Search for the cell housing the specified text and yield its (X, Y) center coordinate. 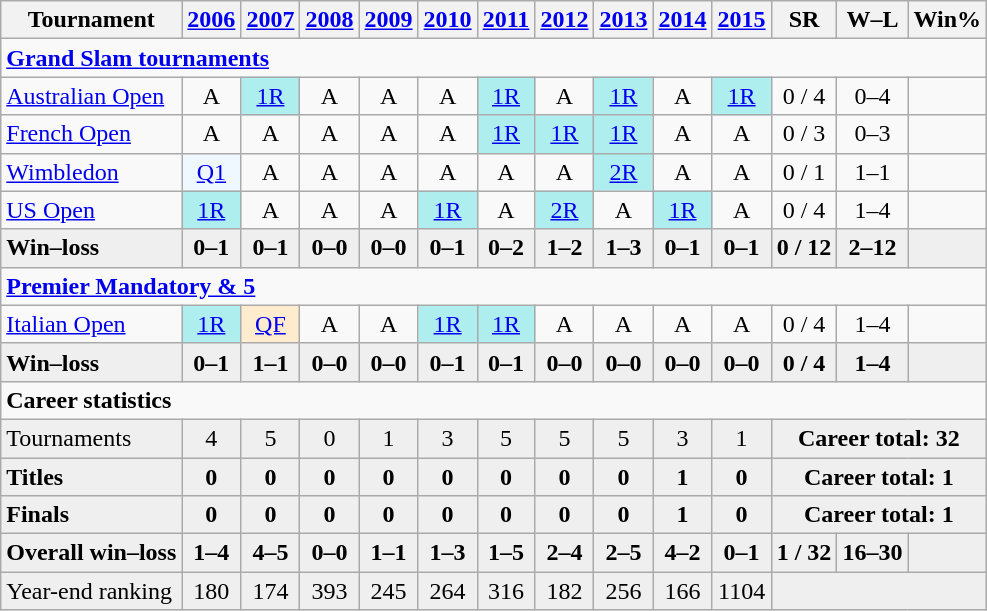
Career statistics (494, 400)
Italian Open (92, 324)
2007 (270, 20)
0 / 1 (804, 172)
W–L (872, 20)
0–4 (872, 96)
Tournaments (92, 438)
2013 (624, 20)
4 (212, 438)
2012 (564, 20)
264 (448, 591)
2–12 (872, 248)
QF (270, 324)
1–5 (506, 553)
2015 (742, 20)
US Open (92, 210)
Win% (948, 20)
180 (212, 591)
Grand Slam tournaments (494, 58)
Wimbledon (92, 172)
Titles (92, 477)
4–5 (270, 553)
0 / 3 (804, 134)
393 (330, 591)
4–2 (682, 553)
Overall win–loss (92, 553)
French Open (92, 134)
2011 (506, 20)
1–2 (564, 248)
182 (564, 591)
0–2 (506, 248)
174 (270, 591)
245 (388, 591)
Australian Open (92, 96)
2–4 (564, 553)
2008 (330, 20)
2–5 (624, 553)
1104 (742, 591)
0–3 (872, 134)
166 (682, 591)
2014 (682, 20)
256 (624, 591)
Q1 (212, 172)
1 / 32 (804, 553)
2006 (212, 20)
16–30 (872, 553)
Career total: 32 (878, 438)
Finals (92, 515)
2009 (388, 20)
Premier Mandatory & 5 (494, 286)
Year-end ranking (92, 591)
0 / 12 (804, 248)
Tournament (92, 20)
2010 (448, 20)
316 (506, 591)
SR (804, 20)
